Detect which cell encompasses the target text, then output its (X, Y) center coordinate. 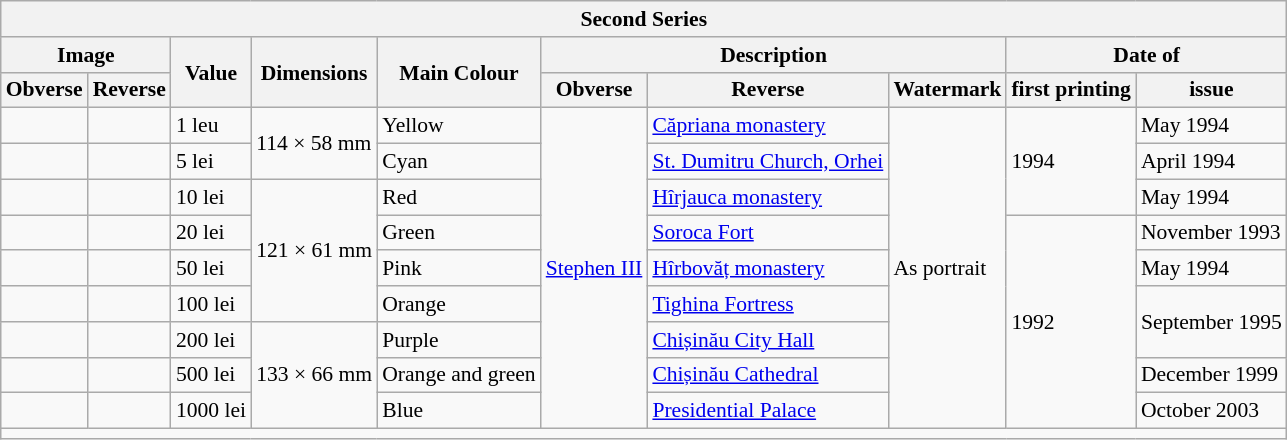
200 lei (211, 340)
As portrait (947, 268)
Blue (459, 411)
Hîrjauca monastery (768, 197)
121 × 61 mm (314, 250)
first printing (1070, 90)
issue (1212, 90)
April 1994 (1212, 162)
Orange and green (459, 375)
Date of (1146, 55)
133 × 66 mm (314, 376)
20 lei (211, 233)
December 1999 (1212, 375)
Green (459, 233)
Presidential Palace (768, 411)
500 lei (211, 375)
Dimensions (314, 72)
1992 (1070, 322)
Image (86, 55)
October 2003 (1212, 411)
Value (211, 72)
Description (774, 55)
Soroca Fort (768, 233)
Stephen III (594, 268)
5 lei (211, 162)
100 lei (211, 304)
Main Colour (459, 72)
Red (459, 197)
Căpriana monastery (768, 126)
September 1995 (1212, 322)
Tighina Fortress (768, 304)
Purple (459, 340)
November 1993 (1212, 233)
Pink (459, 269)
50 lei (211, 269)
Cyan (459, 162)
10 lei (211, 197)
1 leu (211, 126)
Hîrbovăț monastery (768, 269)
Watermark (947, 90)
114 × 58 mm (314, 144)
St. Dumitru Church, Orhei (768, 162)
Second Series (644, 19)
Orange (459, 304)
Yellow (459, 126)
Chișinău City Hall (768, 340)
1000 lei (211, 411)
1994 (1070, 162)
Chișinău Cathedral (768, 375)
